Pinpoint the cell where the given text exists, returning its (X, Y) midpoint coordinate. 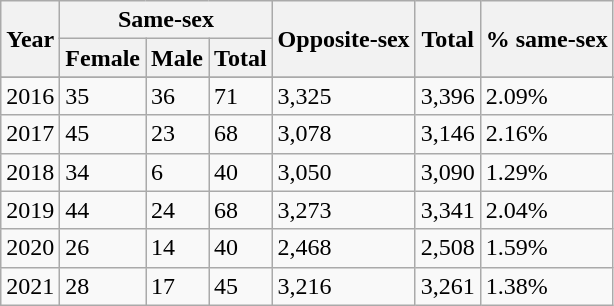
6 (178, 172)
36 (178, 96)
2.16% (546, 134)
3,261 (448, 286)
35 (103, 96)
1.38% (546, 286)
3,146 (448, 134)
26 (103, 248)
24 (178, 210)
44 (103, 210)
3,078 (344, 134)
3,273 (344, 210)
% same-sex (546, 39)
Male (178, 58)
3,216 (344, 286)
Opposite-sex (344, 39)
3,325 (344, 96)
17 (178, 286)
2020 (30, 248)
3,341 (448, 210)
2017 (30, 134)
3,396 (448, 96)
2.09% (546, 96)
Same-sex (166, 20)
28 (103, 286)
1.29% (546, 172)
Year (30, 39)
Female (103, 58)
23 (178, 134)
2021 (30, 286)
2.04% (546, 210)
3,050 (344, 172)
1.59% (546, 248)
34 (103, 172)
3,090 (448, 172)
2019 (30, 210)
71 (241, 96)
2,508 (448, 248)
2,468 (344, 248)
14 (178, 248)
2016 (30, 96)
2018 (30, 172)
